Locate the cell with the specified text and output its (x, y) center coordinate. 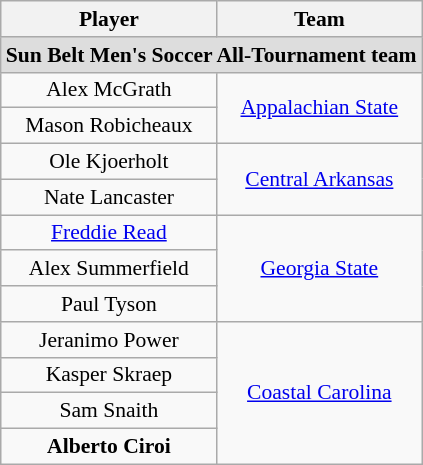
Jeranimo Power (109, 340)
Mason Robicheaux (109, 126)
Georgia State (320, 268)
Paul Tyson (109, 304)
Kasper Skraep (109, 375)
Central Arkansas (320, 180)
Coastal Carolina (320, 393)
Alex Summerfield (109, 269)
Team (320, 19)
Freddie Read (109, 233)
Player (109, 19)
Alex McGrath (109, 90)
Nate Lancaster (109, 197)
Appalachian State (320, 108)
Ole Kjoerholt (109, 162)
Alberto Ciroi (109, 447)
Sam Snaith (109, 411)
Sun Belt Men's Soccer All-Tournament team (212, 55)
